Output the (X, Y) coordinate of the center of the cell containing the given text.  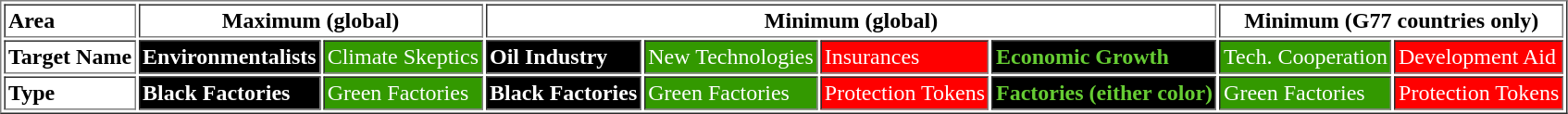
Minimum (global) (851, 20)
Development Aid (1479, 57)
Economic Growth (1103, 57)
Maximum (global) (311, 20)
Target Name (69, 57)
Tech. Cooperation (1306, 57)
New Technologies (731, 57)
Insurances (904, 57)
Factories (either color) (1103, 93)
Climate Skeptics (403, 57)
Environmentalists (230, 57)
Type (69, 93)
Oil Industry (563, 57)
Minimum (G77 countries only) (1392, 20)
Area (69, 20)
